Search for the cell housing the specified text and yield its (X, Y) center coordinate. 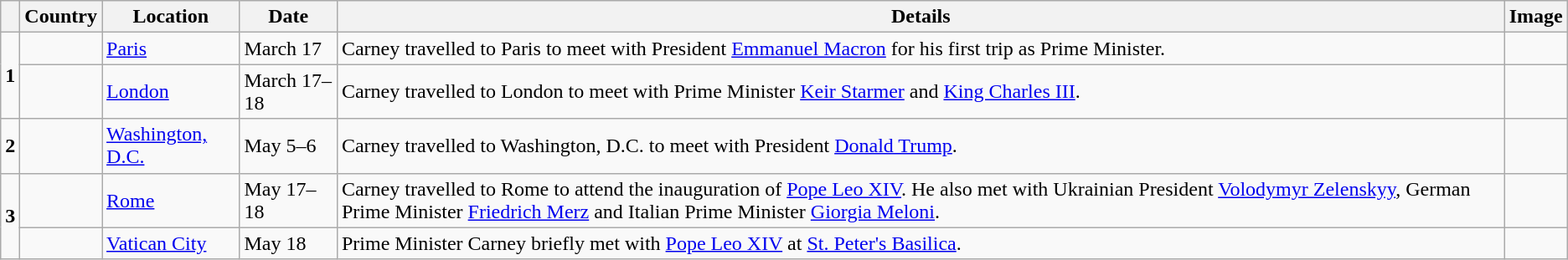
Paris (171, 48)
Rome (171, 201)
May 18 (288, 243)
Details (921, 17)
Image (1536, 17)
London (171, 92)
Vatican City (171, 243)
Date (288, 17)
1 (10, 75)
Location (171, 17)
Washington, D.C. (171, 145)
May 17–18 (288, 201)
Carney travelled to Paris to meet with President Emmanuel Macron for his first trip as Prime Minister. (921, 48)
3 (10, 216)
May 5–6 (288, 145)
Country (61, 17)
Carney travelled to London to meet with Prime Minister Keir Starmer and King Charles III. (921, 92)
Prime Minister Carney briefly met with Pope Leo XIV at St. Peter's Basilica. (921, 243)
2 (10, 145)
Carney travelled to Washington, D.C. to meet with President Donald Trump. (921, 145)
March 17 (288, 48)
March 17–18 (288, 92)
